Find where the given text appears and provide that cell's center as (x, y) coordinate. 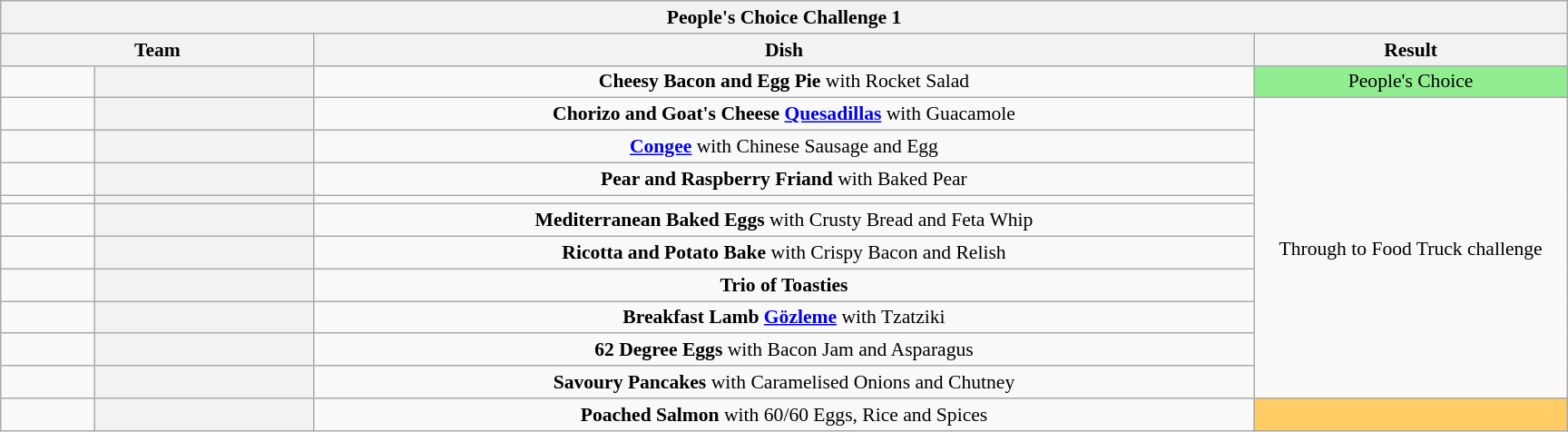
Through to Food Truck challenge (1410, 249)
Cheesy Bacon and Egg Pie with Rocket Salad (784, 82)
Mediterranean Baked Eggs with Crusty Bread and Feta Whip (784, 221)
Poached Salmon with 60/60 Eggs, Rice and Spices (784, 415)
Trio of Toasties (784, 285)
People's Choice Challenge 1 (784, 17)
Congee with Chinese Sausage and Egg (784, 147)
Breakfast Lamb Gözleme with Tzatziki (784, 318)
Pear and Raspberry Friand with Baked Pear (784, 179)
Chorizo and Goat's Cheese Quesadillas with Guacamole (784, 114)
Team (158, 50)
Ricotta and Potato Bake with Crispy Bacon and Relish (784, 253)
People's Choice (1410, 82)
Savoury Pancakes with Caramelised Onions and Chutney (784, 382)
Dish (784, 50)
Result (1410, 50)
62 Degree Eggs with Bacon Jam and Asparagus (784, 350)
